Detect which cell encompasses the target text, then output its [x, y] center coordinate. 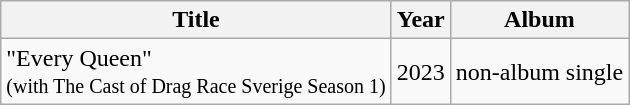
Title [196, 20]
Year [420, 20]
Album [539, 20]
"Every Queen"(with The Cast of Drag Race Sverige Season 1) [196, 72]
2023 [420, 72]
non-album single [539, 72]
